Detect which cell encompasses the target text, then output its (x, y) center coordinate. 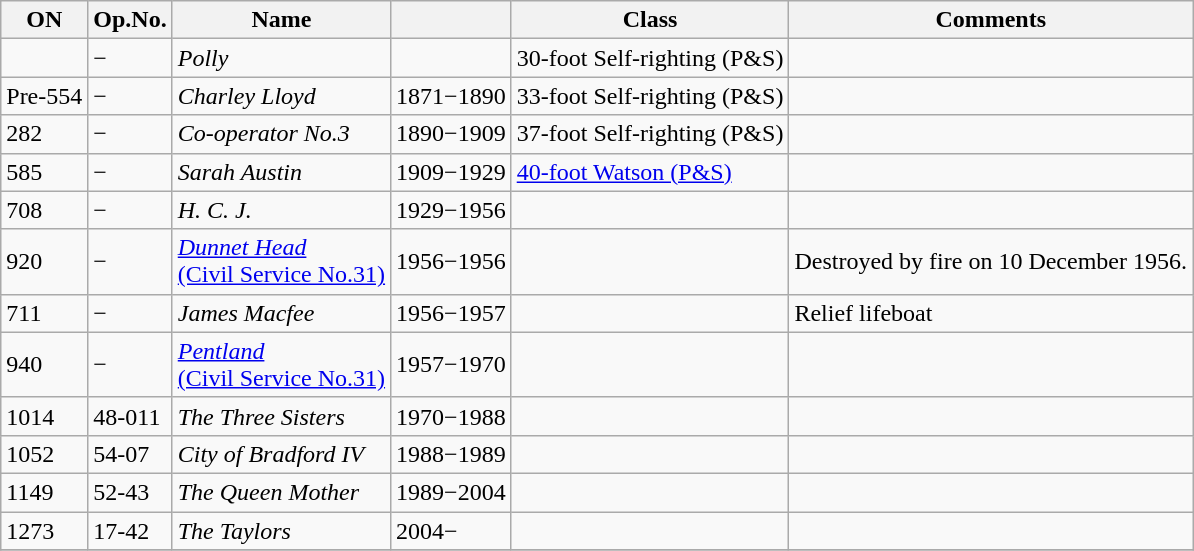
Dunnet Head(Civil Service No.31) (281, 262)
Polly (281, 58)
Class (650, 20)
James Macfee (281, 313)
Destroyed by fire on 10 December 1956. (991, 262)
585 (44, 172)
711 (44, 313)
17-42 (130, 531)
The Queen Mother (281, 492)
40-foot Watson (P&S) (650, 172)
940 (44, 364)
1989−2004 (452, 492)
1970−1988 (452, 416)
ON (44, 20)
37-foot Self-righting (P&S) (650, 134)
2004− (452, 531)
1014 (44, 416)
920 (44, 262)
Op.No. (130, 20)
H. C. J. (281, 210)
282 (44, 134)
1273 (44, 531)
1929−1956 (452, 210)
1890−1909 (452, 134)
1956−1957 (452, 313)
Charley Lloyd (281, 96)
33-foot Self-righting (P&S) (650, 96)
The Taylors (281, 531)
708 (44, 210)
1871−1890 (452, 96)
The Three Sisters (281, 416)
30-foot Self-righting (P&S) (650, 58)
Comments (991, 20)
1909−1929 (452, 172)
1957−1970 (452, 364)
Relief lifeboat (991, 313)
54-07 (130, 454)
48-011 (130, 416)
1052 (44, 454)
Pentland(Civil Service No.31) (281, 364)
1956−1956 (452, 262)
City of Bradford IV (281, 454)
1988−1989 (452, 454)
Pre-554 (44, 96)
52-43 (130, 492)
1149 (44, 492)
Sarah Austin (281, 172)
Co-operator No.3 (281, 134)
Name (281, 20)
